Detect which cell encompasses the target text, then output its (X, Y) center coordinate. 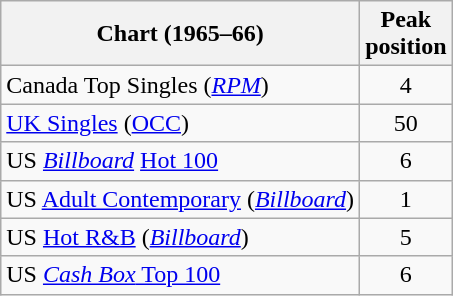
5 (406, 237)
1 (406, 199)
Canada Top Singles (RPM) (180, 85)
US Billboard Hot 100 (180, 161)
US Hot R&B (Billboard) (180, 237)
UK Singles (OCC) (180, 123)
Chart (1965–66) (180, 34)
US Adult Contemporary (Billboard) (180, 199)
4 (406, 85)
US Cash Box Top 100 (180, 275)
50 (406, 123)
Peakposition (406, 34)
